Pinpoint the cell where the given text exists, returning its [x, y] midpoint coordinate. 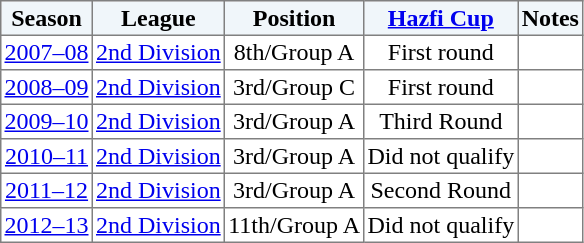
3rd/Group C [294, 87]
2009–10 [47, 121]
Third Round [441, 121]
2011–12 [47, 190]
Hazfi Cup [441, 18]
League [158, 18]
Position [294, 18]
8th/Group A [294, 52]
Notes [550, 18]
2007–08 [47, 52]
2012–13 [47, 225]
Second Round [441, 190]
Season [47, 18]
2008–09 [47, 87]
11th/Group A [294, 225]
2010–11 [47, 156]
